Find where the given text appears and provide that cell's center as [X, Y] coordinate. 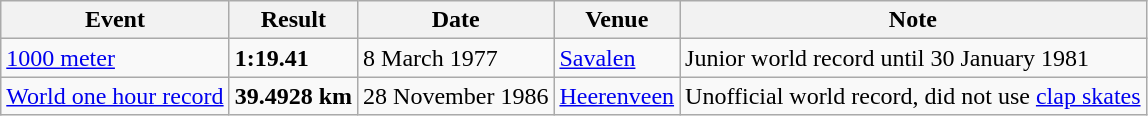
1000 meter [115, 58]
28 November 1986 [456, 96]
World one hour record [115, 96]
Result [293, 20]
Event [115, 20]
1:19.41 [293, 58]
Junior world record until 30 January 1981 [913, 58]
Venue [617, 20]
39.4928 km [293, 96]
Savalen [617, 58]
Note [913, 20]
Unofficial world record, did not use clap skates [913, 96]
Heerenveen [617, 96]
8 March 1977 [456, 58]
Date [456, 20]
